Identify which cell holds the provided text, then report its [x, y] central coordinate. 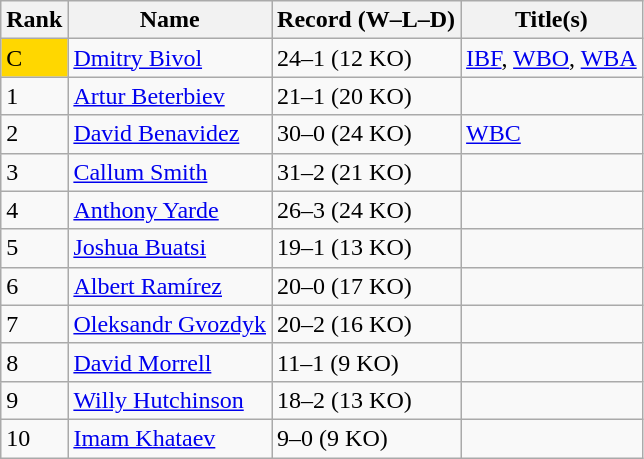
10 [34, 438]
Callum Smith [170, 172]
Oleksandr Gvozdyk [170, 324]
20–0 (17 KO) [366, 286]
IBF, WBO, WBA [552, 58]
2 [34, 134]
8 [34, 362]
30–0 (24 KO) [366, 134]
26–3 (24 KO) [366, 210]
Title(s) [552, 20]
C [34, 58]
Joshua Buatsi [170, 248]
Imam Khataev [170, 438]
5 [34, 248]
20–2 (16 KO) [366, 324]
11–1 (9 KO) [366, 362]
Artur Beterbiev [170, 96]
24–1 (12 KO) [366, 58]
David Benavidez [170, 134]
21–1 (20 KO) [366, 96]
Anthony Yarde [170, 210]
Willy Hutchinson [170, 400]
1 [34, 96]
4 [34, 210]
Dmitry Bivol [170, 58]
David Morrell [170, 362]
Record (W–L–D) [366, 20]
Name [170, 20]
6 [34, 286]
WBC [552, 134]
31–2 (21 KO) [366, 172]
9–0 (9 KO) [366, 438]
Albert Ramírez [170, 286]
18–2 (13 KO) [366, 400]
7 [34, 324]
Rank [34, 20]
9 [34, 400]
3 [34, 172]
19–1 (13 KO) [366, 248]
